From the cell containing the given text, extract its center point as (X, Y) coordinate. 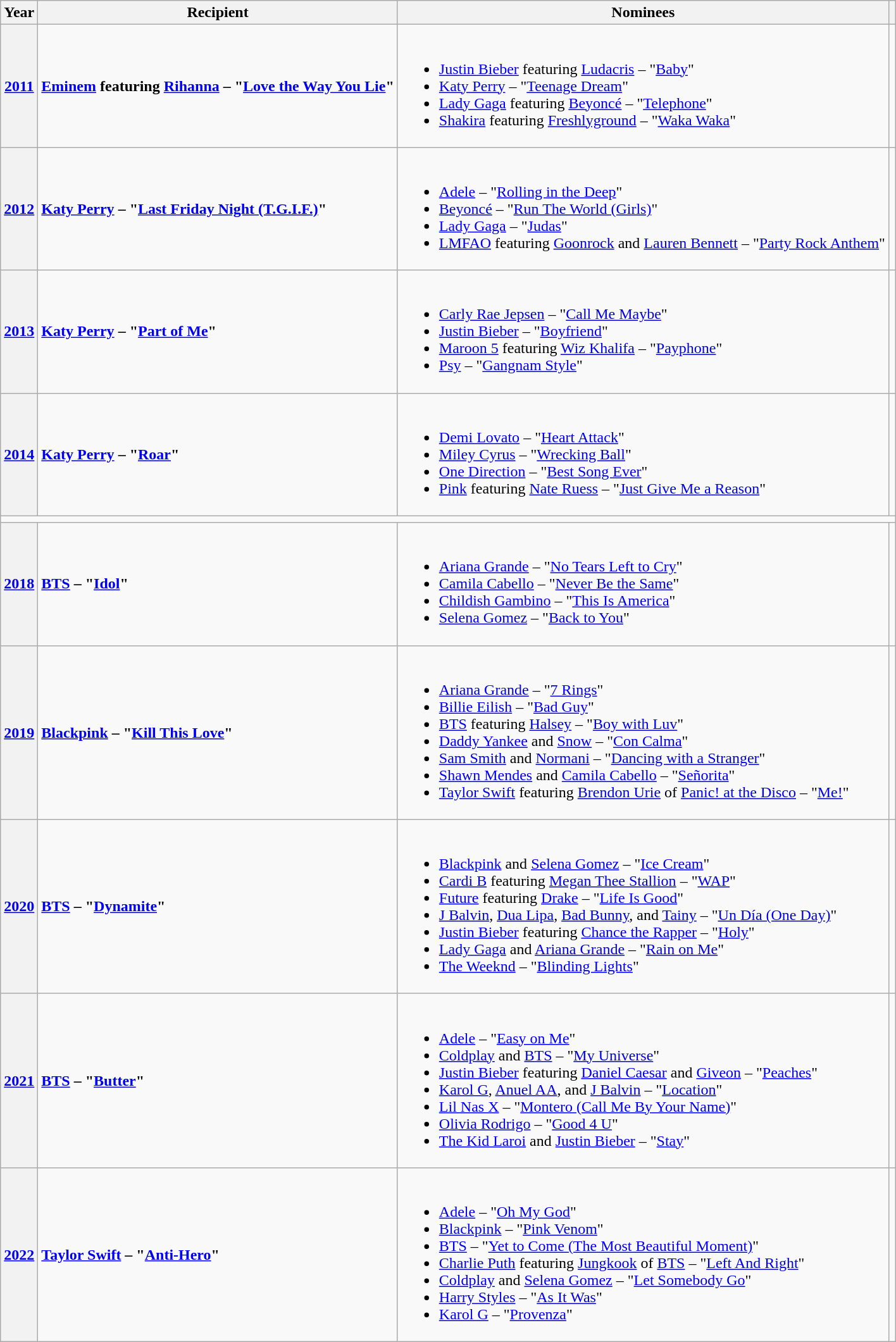
Ariana Grande – "No Tears Left to Cry"Camila Cabello – "Never Be the Same"Childish Gambino – "This Is America"Selena Gomez – "Back to You" (643, 584)
Carly Rae Jepsen – "Call Me Maybe"Justin Bieber – "Boyfriend"Maroon 5 featuring Wiz Khalifa – "Payphone"Psy – "Gangnam Style" (643, 332)
Nominees (643, 13)
2018 (19, 584)
BTS – "Dynamite" (218, 906)
Demi Lovato – "Heart Attack"Miley Cyrus – "Wrecking Ball"One Direction – "Best Song Ever"Pink featuring Nate Ruess – "Just Give Me a Reason" (643, 454)
2021 (19, 1081)
2013 (19, 332)
Katy Perry – "Roar" (218, 454)
2019 (19, 733)
2022 (19, 1254)
BTS – "Butter" (218, 1081)
Year (19, 13)
2011 (19, 86)
2012 (19, 209)
Katy Perry – "Part of Me" (218, 332)
2014 (19, 454)
Katy Perry – "Last Friday Night (T.G.I.F.)" (218, 209)
Taylor Swift – "Anti-Hero" (218, 1254)
Blackpink – "Kill This Love" (218, 733)
Eminem featuring Rihanna – "Love the Way You Lie" (218, 86)
2020 (19, 906)
Recipient (218, 13)
Adele – "Rolling in the Deep"Beyoncé – "Run The World (Girls)"Lady Gaga – "Judas"LMFAO featuring Goonrock and Lauren Bennett – "Party Rock Anthem" (643, 209)
BTS – "Idol" (218, 584)
